Identify which cell holds the provided text, then report its [X, Y] central coordinate. 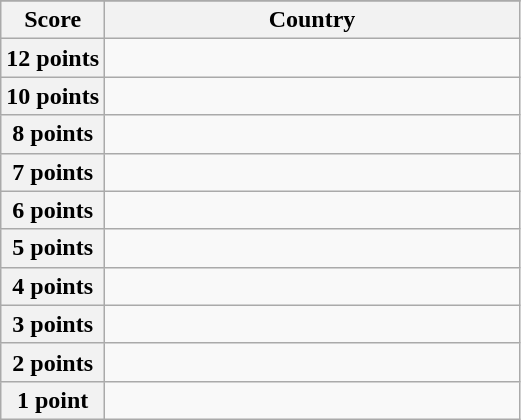
1 point [53, 400]
4 points [53, 286]
6 points [53, 210]
5 points [53, 248]
10 points [53, 96]
12 points [53, 58]
2 points [53, 362]
7 points [53, 172]
Score [53, 20]
Country [312, 20]
8 points [53, 134]
3 points [53, 324]
